Return (X, Y) of the center of cell containing provided text 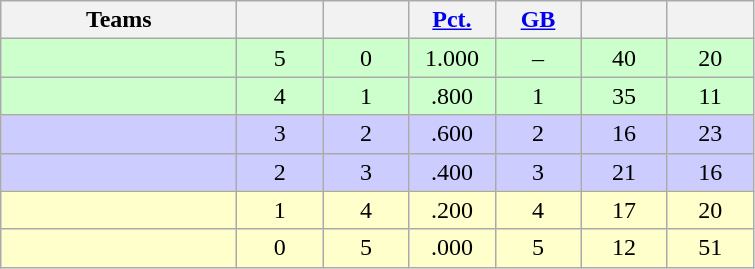
.000 (452, 248)
.600 (452, 134)
– (538, 58)
40 (624, 58)
23 (710, 134)
35 (624, 96)
Pct. (452, 20)
.400 (452, 172)
11 (710, 96)
21 (624, 172)
17 (624, 210)
GB (538, 20)
1.000 (452, 58)
12 (624, 248)
51 (710, 248)
.200 (452, 210)
Teams (119, 20)
.800 (452, 96)
